Determine the (X, Y) coordinate at the center of the cell enclosing the given text.  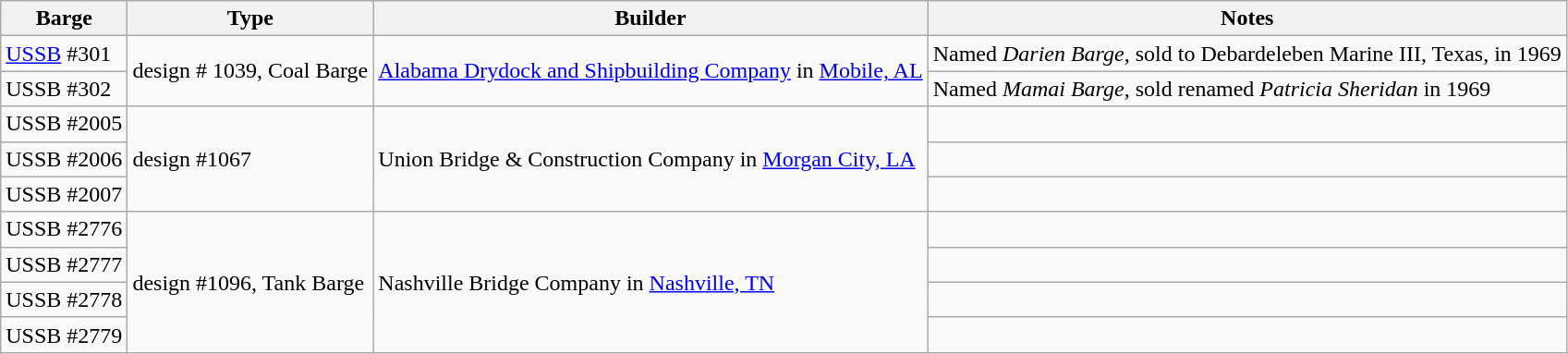
Named Mamai Barge, sold renamed Patricia Sheridan in 1969 (1247, 89)
Union Bridge & Construction Company in Morgan City, LA (650, 159)
Barge (65, 18)
Alabama Drydock and Shipbuilding Company in Mobile, AL (650, 71)
USSB #2007 (65, 194)
Builder (650, 18)
USSB #2776 (65, 229)
USSB #302 (65, 89)
USSB #2006 (65, 159)
USSB #301 (65, 54)
USSB #2778 (65, 299)
USSB #2779 (65, 335)
Nashville Bridge Company in Nashville, TN (650, 282)
Notes (1247, 18)
Named Darien Barge, sold to Debardeleben Marine III, Texas, in 1969 (1247, 54)
design # 1039, Coal Barge (250, 71)
Type (250, 18)
USSB #2777 (65, 264)
USSB #2005 (65, 124)
design #1096, Tank Barge (250, 282)
design #1067 (250, 159)
